Scan for the cell matching the given text and deliver its [X, Y] coordinate at center. 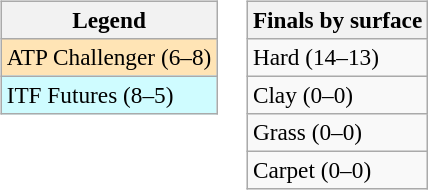
Clay (0–0) [337, 95]
ITF Futures (8–5) [108, 95]
Hard (14–13) [337, 57]
Finals by surface [337, 20]
Legend [108, 20]
ATP Challenger (6–8) [108, 57]
Carpet (0–0) [337, 171]
Grass (0–0) [337, 133]
